Return the (x, y) coordinate for the center point of the cell that contains the specified text.  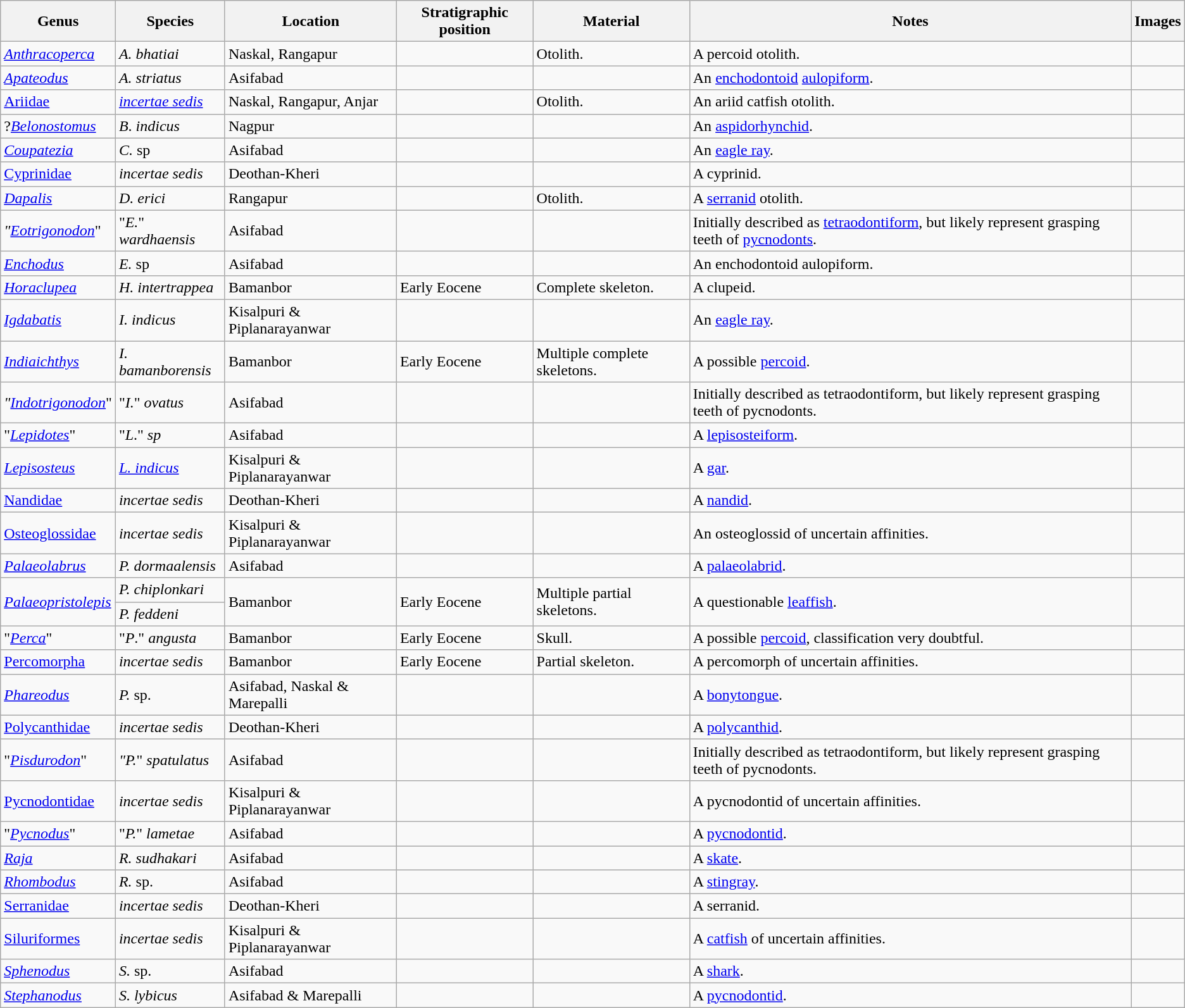
"L." sp (170, 435)
C. sp (170, 150)
An osteoglossid of uncertain affinities. (910, 533)
I. indicus (170, 320)
Location (310, 22)
A percoid otolith. (910, 54)
A catfish of uncertain affinities. (910, 939)
L. indicus (170, 468)
Percomorpha (58, 662)
"Pisdurodon" (58, 759)
R. sudhakari (170, 857)
Rhombodus (58, 882)
Asifabad, Naskal & Marepalli (310, 695)
Nagpur (310, 126)
Notes (910, 22)
Material (611, 22)
A questionable leaffish. (910, 602)
A skate. (910, 857)
Horaclupea (58, 287)
Palaeopristolepis (58, 602)
A. bhatiai (170, 54)
Partial skeleton. (611, 662)
Multiple partial skeletons. (611, 602)
Nandidae (58, 501)
A. striatus (170, 78)
An aspidorhynchid. (910, 126)
?Belonostomus (58, 126)
A polycanthid. (910, 727)
Pycnodontidae (58, 801)
A gar. (910, 468)
"Lepidotes" (58, 435)
Naskal, Rangapur (310, 54)
A serranid otolith. (910, 198)
A possible percoid. (910, 361)
A palaeolabrid. (910, 566)
Naskal, Rangapur, Anjar (310, 102)
A percomorph of uncertain affinities. (910, 662)
Siluriformes (58, 939)
Asifabad & Marepalli (310, 995)
B. indicus (170, 126)
H. intertrappea (170, 287)
Complete skeleton. (611, 287)
Stratigraphic position (465, 22)
"Pycnodus" (58, 833)
P. dormaalensis (170, 566)
"I." ovatus (170, 402)
Serranidae (58, 906)
A possible percoid, classification very doubtful. (910, 638)
Rangapur (310, 198)
P. chiplonkari (170, 590)
Palaeolabrus (58, 566)
Anthracoperca (58, 54)
Igdabatis (58, 320)
Polycanthidae (58, 727)
P. feddeni (170, 614)
A pycnodontid of uncertain affinities. (910, 801)
A bonytongue. (910, 695)
Cyprinidae (58, 174)
"Eotrigonodon" (58, 230)
A clupeid. (910, 287)
A cyprinid. (910, 174)
R. sp. (170, 882)
A shark. (910, 971)
An ariid catfish otolith. (910, 102)
A serranid. (910, 906)
Species (170, 22)
Apateodus (58, 78)
Images (1158, 22)
Skull. (611, 638)
Dapalis (58, 198)
D. erici (170, 198)
A nandid. (910, 501)
"Perca" (58, 638)
Genus (58, 22)
P. sp. (170, 695)
Indiaichthys (58, 361)
S. sp. (170, 971)
"E." wardhaensis (170, 230)
Multiple complete skeletons. (611, 361)
"P." spatulatus (170, 759)
A lepisosteiform. (910, 435)
Sphenodus (58, 971)
Phareodus (58, 695)
Lepisosteus (58, 468)
I. bamanborensis (170, 361)
Ariidae (58, 102)
A stingray. (910, 882)
Osteoglossidae (58, 533)
"P." lametae (170, 833)
"Indotrigonodon" (58, 402)
E. sp (170, 263)
Enchodus (58, 263)
Coupatezia (58, 150)
Raja (58, 857)
Stephanodus (58, 995)
S. lybicus (170, 995)
"P." angusta (170, 638)
